Extract the (X, Y) coordinate from the center of the cell holding the provided text.  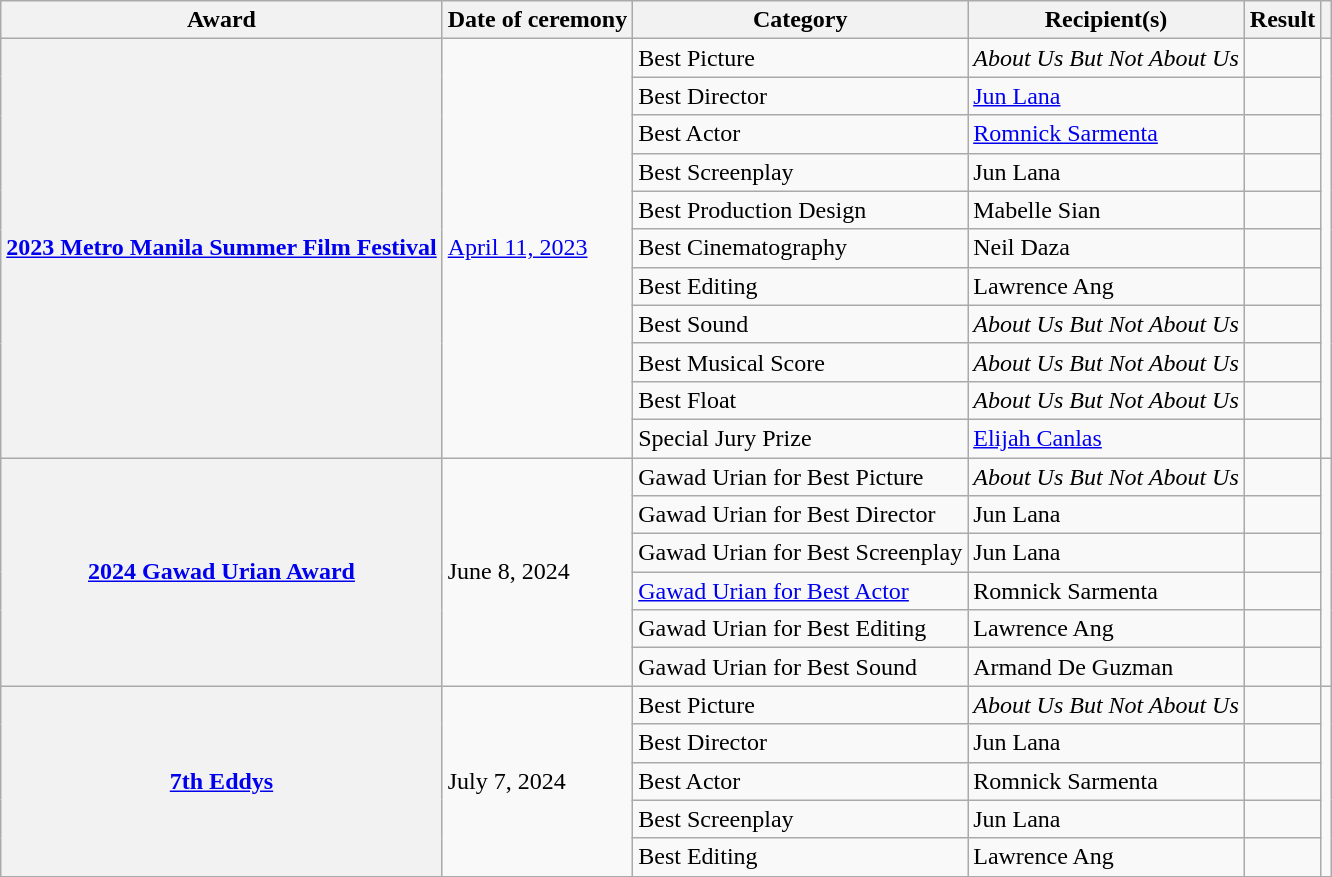
2024 Gawad Urian Award (222, 572)
Date of ceremony (538, 20)
July 7, 2024 (538, 781)
Mabelle Sian (1106, 210)
Award (222, 20)
Recipient(s) (1106, 20)
Best Float (800, 400)
7th Eddys (222, 781)
Gawad Urian for Best Director (800, 515)
Elijah Canlas (1106, 438)
Best Production Design (800, 210)
Gawad Urian for Best Screenplay (800, 553)
Gawad Urian for Best Picture (800, 477)
Special Jury Prize (800, 438)
Result (1282, 20)
April 11, 2023 (538, 248)
Best Cinematography (800, 248)
Armand De Guzman (1106, 667)
Gawad Urian for Best Editing (800, 629)
June 8, 2024 (538, 572)
Gawad Urian for Best Actor (800, 591)
Category (800, 20)
Gawad Urian for Best Sound (800, 667)
Neil Daza (1106, 248)
Best Sound (800, 324)
Best Musical Score (800, 362)
2023 Metro Manila Summer Film Festival (222, 248)
